For the text-containing cell, return its midpoint in (x, y) coordinate format. 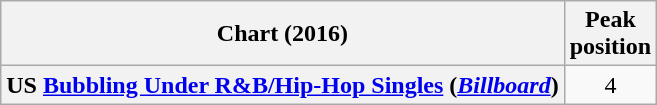
4 (610, 85)
Peakposition (610, 34)
US Bubbling Under R&B/Hip-Hop Singles (Billboard) (282, 85)
Chart (2016) (282, 34)
